Extract the [X, Y] coordinate from the center of the cell holding the provided text.  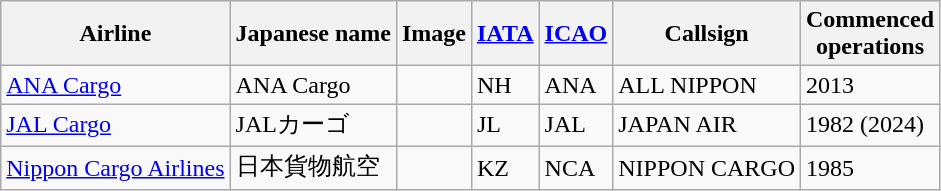
ALL NIPPON [707, 85]
2013 [870, 85]
1985 [870, 168]
日本貨物航空 [313, 168]
JALカーゴ [313, 126]
NCA [576, 168]
Callsign [707, 34]
NH [505, 85]
Commencedoperations [870, 34]
Image [434, 34]
NIPPON CARGO [707, 168]
JL [505, 126]
JAPAN AIR [707, 126]
ANA [576, 85]
ICAO [576, 34]
Japanese name [313, 34]
1982 (2024) [870, 126]
JAL [576, 126]
JAL Cargo [116, 126]
Airline [116, 34]
Nippon Cargo Airlines [116, 168]
IATA [505, 34]
KZ [505, 168]
